Output the (x, y) coordinate of the center of the cell containing the given text.  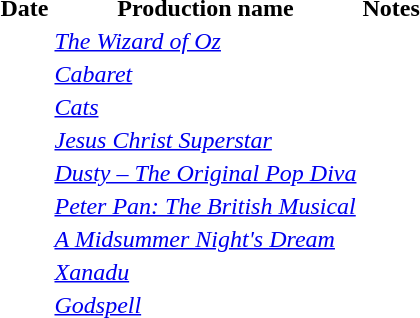
A Midsummer Night's Dream (206, 239)
Dusty – The Original Pop Diva (206, 173)
The Wizard of Oz (206, 41)
Jesus Christ Superstar (206, 140)
Cabaret (206, 74)
Xanadu (206, 272)
Peter Pan: The British Musical (206, 206)
Cats (206, 107)
